For the text-containing cell, return its midpoint in (X, Y) coordinate format. 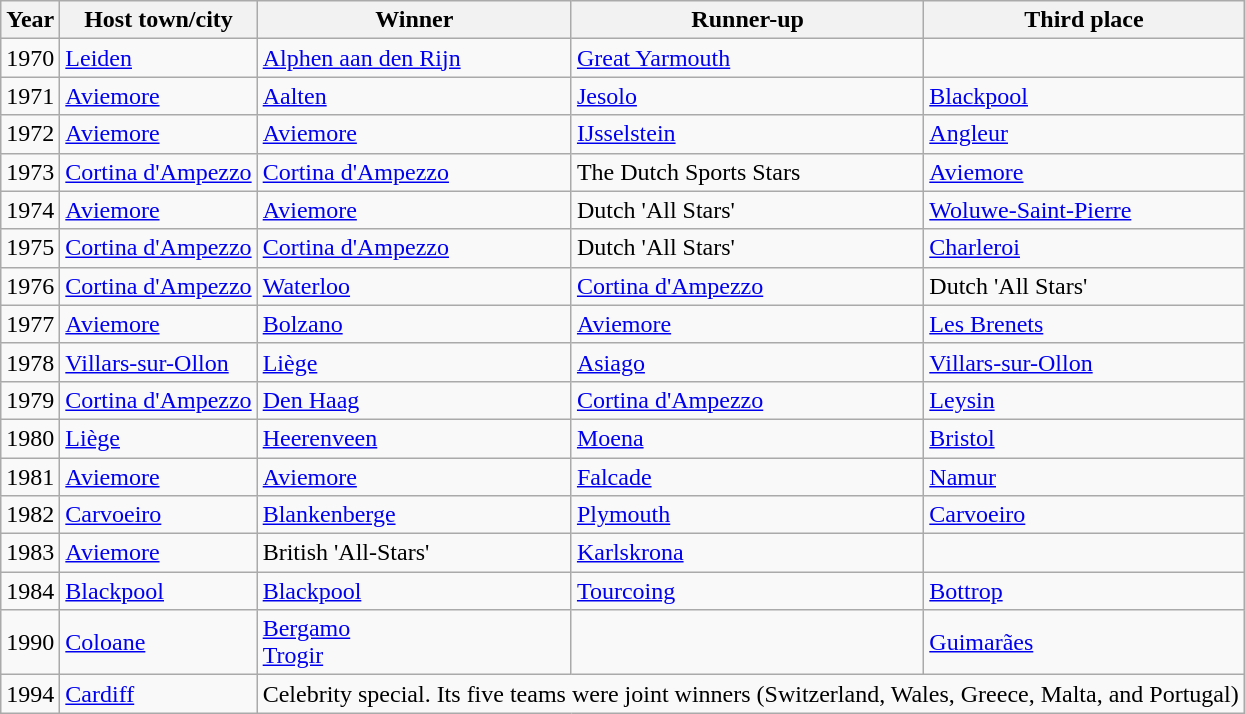
Blankenberge (414, 515)
Den Haag (414, 400)
British 'All-Stars' (414, 553)
Aalten (414, 96)
1976 (30, 286)
Bristol (1084, 438)
Bolzano (414, 324)
Plymouth (747, 515)
1971 (30, 96)
1979 (30, 400)
Leiden (158, 58)
Guimarães (1084, 642)
Namur (1084, 477)
1984 (30, 591)
The Dutch Sports Stars (747, 172)
1978 (30, 362)
Host town/city (158, 20)
IJsselstein (747, 134)
Asiago (747, 362)
Heerenveen (414, 438)
1973 (30, 172)
Alphen aan den Rijn (414, 58)
Karlskrona (747, 553)
1970 (30, 58)
Bottrop (1084, 591)
Celebrity special. Its five teams were joint winners (Switzerland, Wales, Greece, Malta, and Portugal) (750, 694)
1982 (30, 515)
Falcade (747, 477)
Woluwe-Saint-Pierre (1084, 210)
Tourcoing (747, 591)
Bergamo Trogir (414, 642)
Runner-up (747, 20)
Moena (747, 438)
Jesolo (747, 96)
Angleur (1084, 134)
1981 (30, 477)
Coloane (158, 642)
Les Brenets (1084, 324)
Year (30, 20)
Leysin (1084, 400)
Charleroi (1084, 248)
Third place (1084, 20)
1972 (30, 134)
1980 (30, 438)
Waterloo (414, 286)
1983 (30, 553)
Winner (414, 20)
1990 (30, 642)
1994 (30, 694)
Great Yarmouth (747, 58)
Cardiff (158, 694)
1974 (30, 210)
1975 (30, 248)
1977 (30, 324)
